Search for the cell housing the specified text and yield its (X, Y) center coordinate. 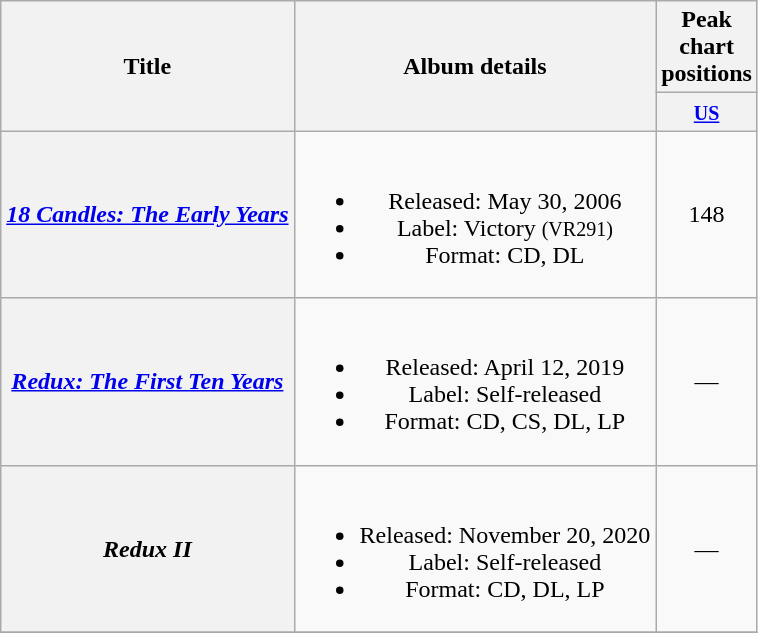
US (707, 112)
Album details (475, 66)
Peak chart positions (707, 47)
Redux II (148, 548)
148 (707, 214)
Released: May 30, 2006Label: Victory (VR291)Format: CD, DL (475, 214)
Released: April 12, 2019Label: Self-releasedFormat: CD, CS, DL, LP (475, 382)
18 Candles: The Early Years (148, 214)
Released: November 20, 2020Label: Self-releasedFormat: CD, DL, LP (475, 548)
Redux: The First Ten Years (148, 382)
Title (148, 66)
